Capture the cell that displays the provided text and extract its [x, y] central coordinate. 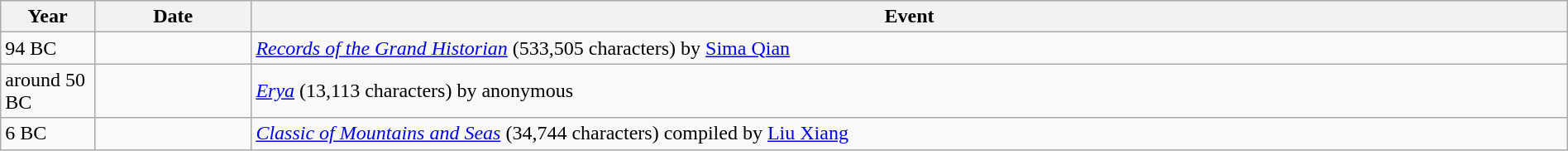
Year [48, 17]
Records of the Grand Historian (533,505 characters) by Sima Qian [910, 48]
Event [910, 17]
6 BC [48, 134]
Date [172, 17]
Classic of Mountains and Seas (34,744 characters) compiled by Liu Xiang [910, 134]
94 BC [48, 48]
Erya (13,113 characters) by anonymous [910, 91]
around 50 BC [48, 91]
